Identify which cell holds the provided text, then report its (x, y) central coordinate. 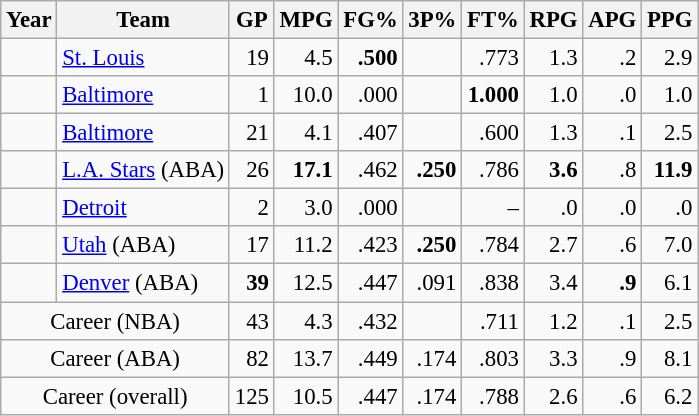
Denver (ABA) (144, 283)
Team (144, 20)
Career (ABA) (116, 358)
19 (252, 58)
3.3 (554, 358)
10.5 (306, 396)
Career (NBA) (116, 321)
11.2 (306, 245)
Career (overall) (116, 396)
2.7 (554, 245)
.462 (370, 170)
4.3 (306, 321)
PPG (670, 20)
8.1 (670, 358)
39 (252, 283)
3.4 (554, 283)
.500 (370, 58)
3P% (432, 20)
10.0 (306, 95)
.838 (494, 283)
APG (612, 20)
43 (252, 321)
7.0 (670, 245)
3.6 (554, 170)
.423 (370, 245)
.600 (494, 133)
.449 (370, 358)
17.1 (306, 170)
6.2 (670, 396)
3.0 (306, 208)
Utah (ABA) (144, 245)
2.6 (554, 396)
– (494, 208)
L.A. Stars (ABA) (144, 170)
17 (252, 245)
.786 (494, 170)
.711 (494, 321)
Year (29, 20)
2.9 (670, 58)
82 (252, 358)
.788 (494, 396)
MPG (306, 20)
.784 (494, 245)
GP (252, 20)
21 (252, 133)
6.1 (670, 283)
26 (252, 170)
.773 (494, 58)
1.2 (554, 321)
11.9 (670, 170)
RPG (554, 20)
.803 (494, 358)
.407 (370, 133)
13.7 (306, 358)
.8 (612, 170)
4.5 (306, 58)
Detroit (144, 208)
4.1 (306, 133)
2 (252, 208)
12.5 (306, 283)
.091 (432, 283)
1 (252, 95)
.2 (612, 58)
St. Louis (144, 58)
125 (252, 396)
.432 (370, 321)
FG% (370, 20)
FT% (494, 20)
1.000 (494, 95)
